For the text-containing cell, return its midpoint in [X, Y] coordinate format. 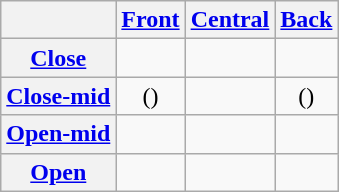
Front [150, 20]
Back [306, 20]
Open-mid [58, 134]
Open [58, 172]
Central [230, 20]
Close-mid [58, 96]
Close [58, 58]
